Return [x, y] of the center of cell containing provided text 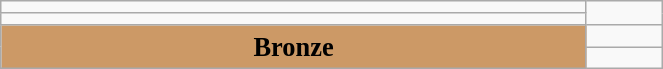
Bronze [294, 46]
